Locate the cell with the specified text and output its (X, Y) center coordinate. 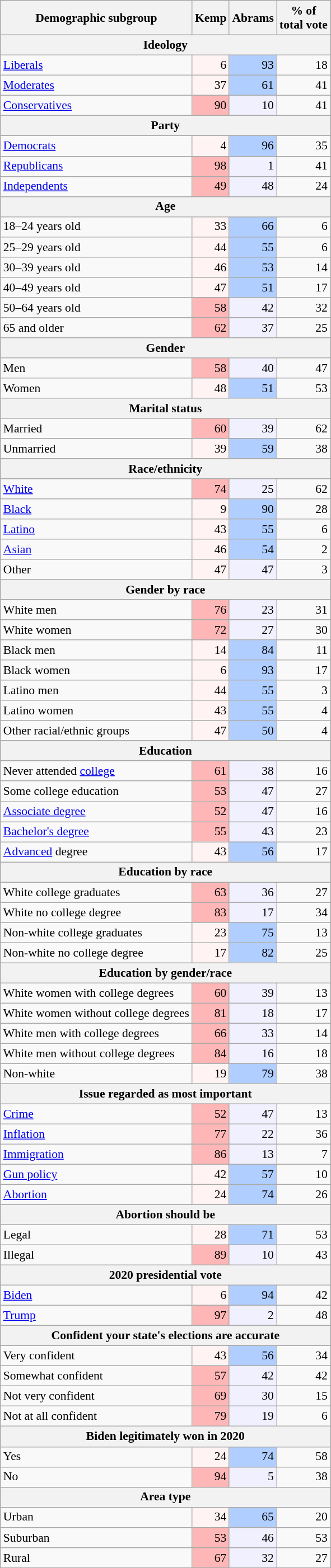
Demographic subgroup (96, 18)
White college graduates (96, 892)
No (96, 1477)
11 (304, 651)
26 (304, 1195)
Abortion should be (166, 1215)
9 (211, 509)
82 (253, 953)
Independents (96, 186)
Illegal (96, 1255)
White women (96, 630)
Issue regarded as most important (166, 1094)
Confident your state's elections are accurate (166, 1336)
49 (211, 186)
Some college education (96, 792)
Other racial/ethnic groups (96, 731)
72 (211, 630)
Associate degree (96, 812)
Moderates (96, 86)
White men without college degrees (96, 1053)
Yes (96, 1457)
Latino women (96, 711)
Gun policy (96, 1175)
40–49 years old (96, 288)
Biden (96, 1296)
Asian (96, 549)
Marital status (166, 408)
Black men (96, 651)
Democrats (96, 146)
White no college degree (96, 912)
Non-white (96, 1074)
40 (253, 368)
Biden legitimately won in 2020 (166, 1437)
20 (304, 1518)
65 (253, 1518)
White (96, 489)
Men (96, 368)
71 (253, 1235)
Conservatives (96, 106)
97 (211, 1316)
% oftotal vote (304, 18)
22 (253, 1134)
89 (211, 1255)
96 (253, 146)
Rural (96, 1558)
Abortion (96, 1195)
77 (211, 1134)
Age (166, 206)
Abrams (253, 18)
Latino (96, 529)
98 (211, 166)
67 (211, 1558)
25–29 years old (96, 247)
69 (211, 1396)
White men with college degrees (96, 1033)
White men (96, 610)
35 (304, 146)
Very confident (96, 1356)
30–39 years old (96, 267)
Trump (96, 1316)
Party (166, 126)
2020 presidential vote (166, 1275)
63 (211, 892)
Immigration (96, 1155)
Advanced degree (96, 852)
Crime (96, 1114)
Republicans (96, 166)
Unmarried (96, 449)
86 (211, 1155)
Never attended college (96, 771)
54 (253, 549)
Gender by race (166, 590)
Black women (96, 671)
Bachelor's degree (96, 832)
Kemp (211, 18)
Legal (96, 1235)
Education by race (166, 872)
White women without college degrees (96, 1013)
Education (166, 751)
1 (253, 166)
Somewhat confident (96, 1376)
15 (304, 1396)
50 (253, 731)
Black (96, 509)
White women with college degrees (96, 993)
81 (211, 1013)
Not very confident (96, 1396)
65 and older (96, 328)
75 (253, 933)
Other (96, 569)
50–64 years old (96, 308)
Area type (166, 1497)
83 (211, 912)
76 (211, 610)
Inflation (96, 1134)
Women (96, 388)
18–24 years old (96, 227)
Non-white no college degree (96, 953)
31 (304, 610)
Married (96, 429)
59 (253, 449)
Ideology (166, 45)
Education by gender/race (166, 973)
Gender (166, 348)
Race/ethnicity (166, 469)
Urban (96, 1518)
Non-white college graduates (96, 933)
Suburban (96, 1538)
Not at all confident (96, 1416)
5 (253, 1477)
7 (304, 1155)
Liberals (96, 65)
Latino men (96, 691)
